Scan for the cell matching the given text and deliver its [X, Y] coordinate at center. 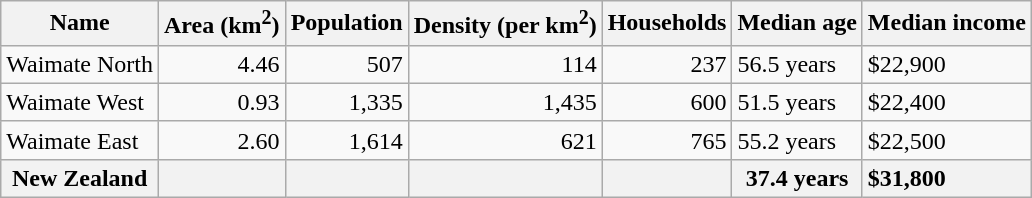
600 [667, 102]
$22,400 [946, 102]
4.46 [222, 64]
1,614 [346, 140]
114 [505, 64]
New Zealand [80, 178]
1,335 [346, 102]
$22,900 [946, 64]
Area (km2) [222, 24]
55.2 years [797, 140]
$22,500 [946, 140]
$31,800 [946, 178]
1,435 [505, 102]
Waimate West [80, 102]
237 [667, 64]
56.5 years [797, 64]
Density (per km2) [505, 24]
765 [667, 140]
Population [346, 24]
2.60 [222, 140]
51.5 years [797, 102]
Waimate East [80, 140]
Median income [946, 24]
Households [667, 24]
0.93 [222, 102]
507 [346, 64]
621 [505, 140]
37.4 years [797, 178]
Name [80, 24]
Median age [797, 24]
Waimate North [80, 64]
